Capture the cell that displays the provided text and extract its (x, y) central coordinate. 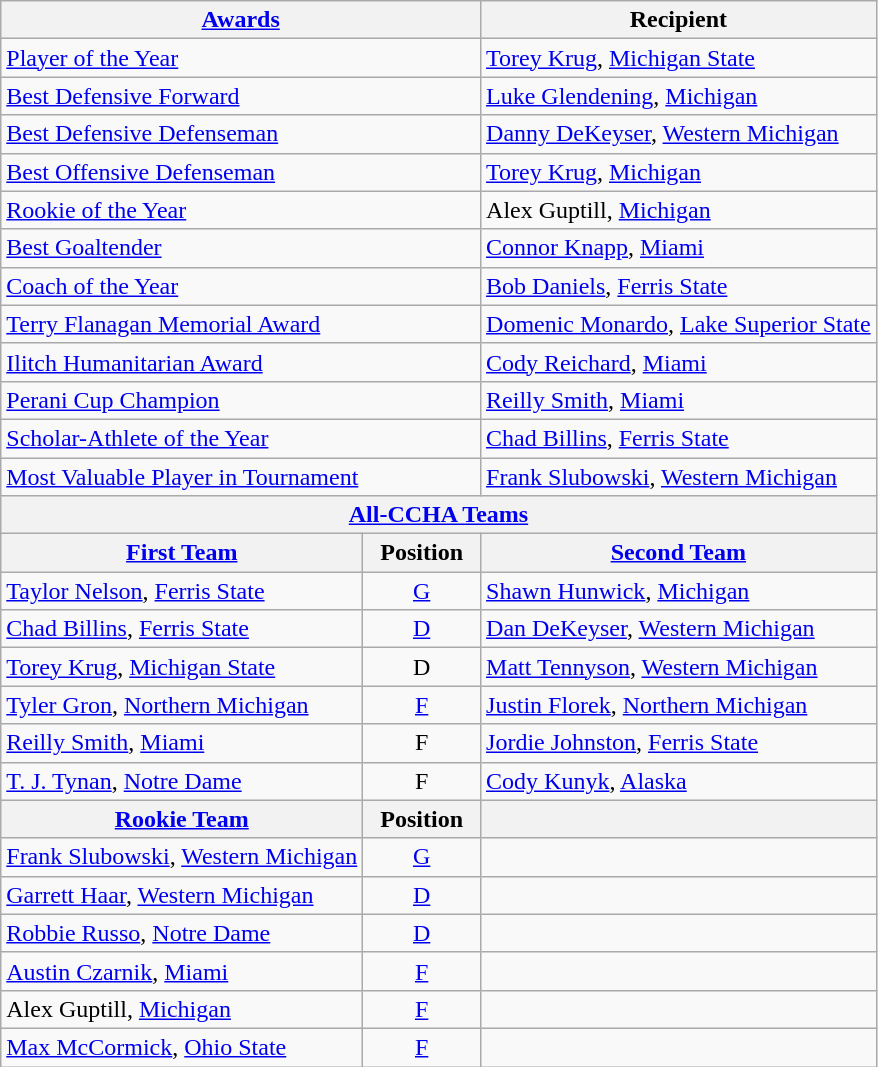
Austin Czarnik, Miami (182, 971)
Cody Kunyk, Alaska (679, 781)
Torey Krug, Michigan (679, 172)
Dan DeKeyser, Western Michigan (679, 629)
Second Team (679, 553)
Luke Glendening, Michigan (679, 96)
Max McCormick, Ohio State (182, 1047)
T. J. Tynan, Notre Dame (182, 781)
Tyler Gron, Northern Michigan (182, 705)
Cody Reichard, Miami (679, 362)
Jordie Johnston, Ferris State (679, 743)
Danny DeKeyser, Western Michigan (679, 134)
Best Defensive Forward (241, 96)
Ilitch Humanitarian Award (241, 362)
All-CCHA Teams (438, 515)
Bob Daniels, Ferris State (679, 286)
Shawn Hunwick, Michigan (679, 591)
Rookie of the Year (241, 210)
Rookie Team (182, 819)
Coach of the Year (241, 286)
Scholar-Athlete of the Year (241, 438)
First Team (182, 553)
Terry Flanagan Memorial Award (241, 324)
Matt Tennyson, Western Michigan (679, 667)
Awards (241, 20)
Recipient (679, 20)
Connor Knapp, Miami (679, 248)
Best Offensive Defenseman (241, 172)
Justin Florek, Northern Michigan (679, 705)
Robbie Russo, Notre Dame (182, 933)
Player of the Year (241, 58)
Best Defensive Defenseman (241, 134)
Garrett Haar, Western Michigan (182, 895)
Taylor Nelson, Ferris State (182, 591)
Most Valuable Player in Tournament (241, 477)
Domenic Monardo, Lake Superior State (679, 324)
Perani Cup Champion (241, 400)
Best Goaltender (241, 248)
